Detect which cell encompasses the target text, then output its (x, y) center coordinate. 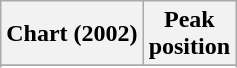
Peakposition (189, 34)
Chart (2002) (72, 34)
